Scan for the cell matching the given text and deliver its [x, y] coordinate at center. 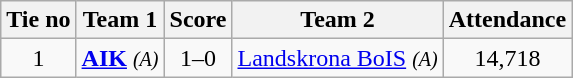
Tie no [38, 20]
Team 2 [338, 20]
Attendance [507, 20]
Score [198, 20]
1–0 [198, 58]
14,718 [507, 58]
Team 1 [120, 20]
Landskrona BoIS (A) [338, 58]
1 [38, 58]
AIK (A) [120, 58]
